From the cell containing the given text, extract its center point as (x, y) coordinate. 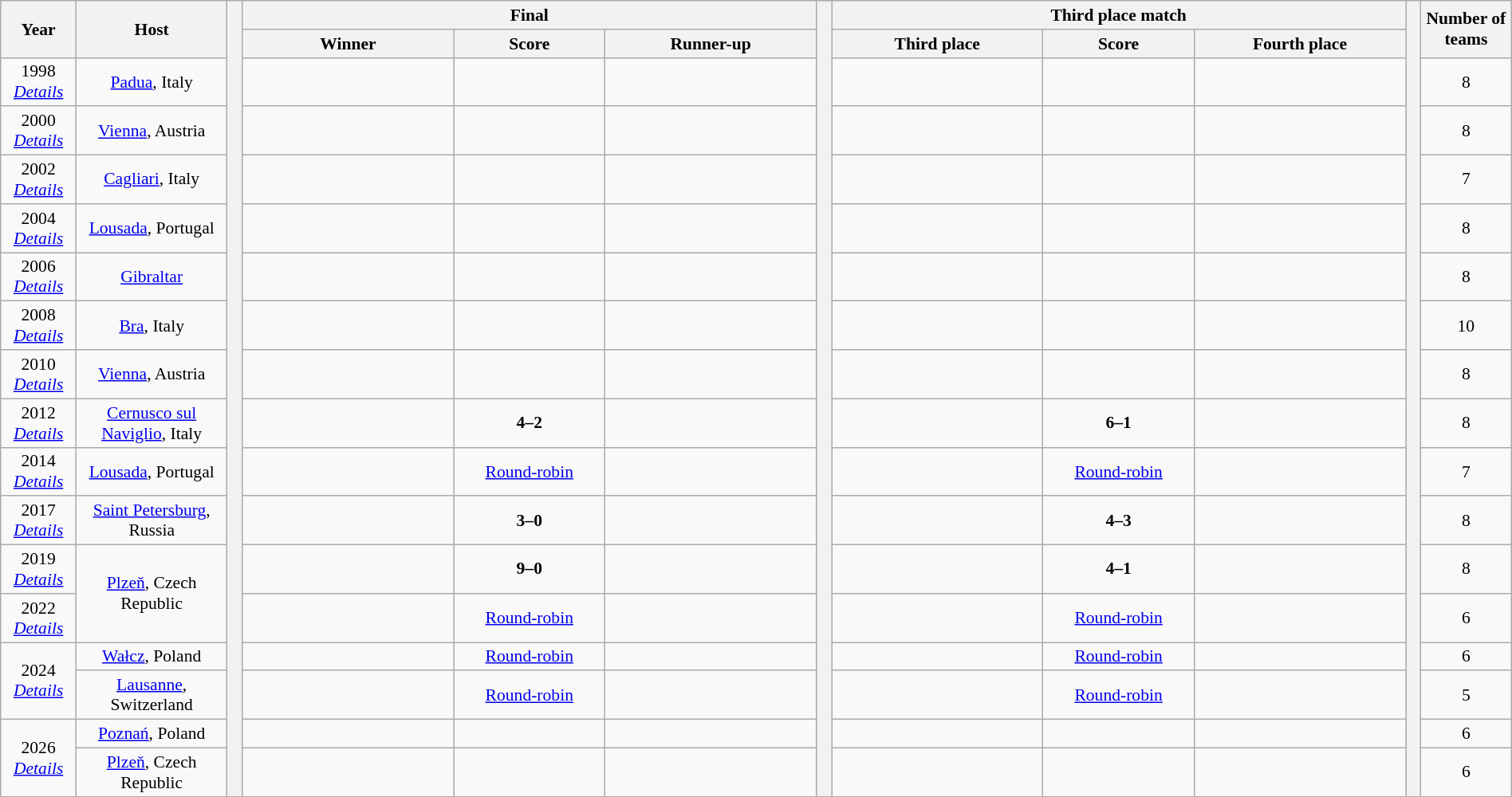
5 (1466, 695)
Saint Petersburg, Russia (152, 521)
Wałcz, Poland (152, 657)
2022Details (38, 618)
Host (152, 29)
10 (1466, 325)
2008Details (38, 325)
Runner-up (711, 44)
2006Details (38, 277)
4–1 (1118, 569)
Third place match (1119, 15)
Cernusco sul Naviglio, Italy (152, 422)
Number of teams (1466, 29)
2024Details (38, 681)
Lausanne, Switzerland (152, 695)
Year (38, 29)
4–2 (530, 422)
2017Details (38, 521)
Third place (938, 44)
2026Details (38, 759)
2000Details (38, 131)
Cagliari, Italy (152, 180)
2019Details (38, 569)
Final (530, 15)
4–3 (1118, 521)
Gibraltar (152, 277)
2010Details (38, 375)
1998Details (38, 81)
Fourth place (1300, 44)
Bra, Italy (152, 325)
Winner (348, 44)
6–1 (1118, 422)
2002Details (38, 180)
2004Details (38, 228)
2014Details (38, 472)
9–0 (530, 569)
Poznań, Poland (152, 734)
3–0 (530, 521)
2012Details (38, 422)
Padua, Italy (152, 81)
